From the cell containing the given text, extract its center point as (X, Y) coordinate. 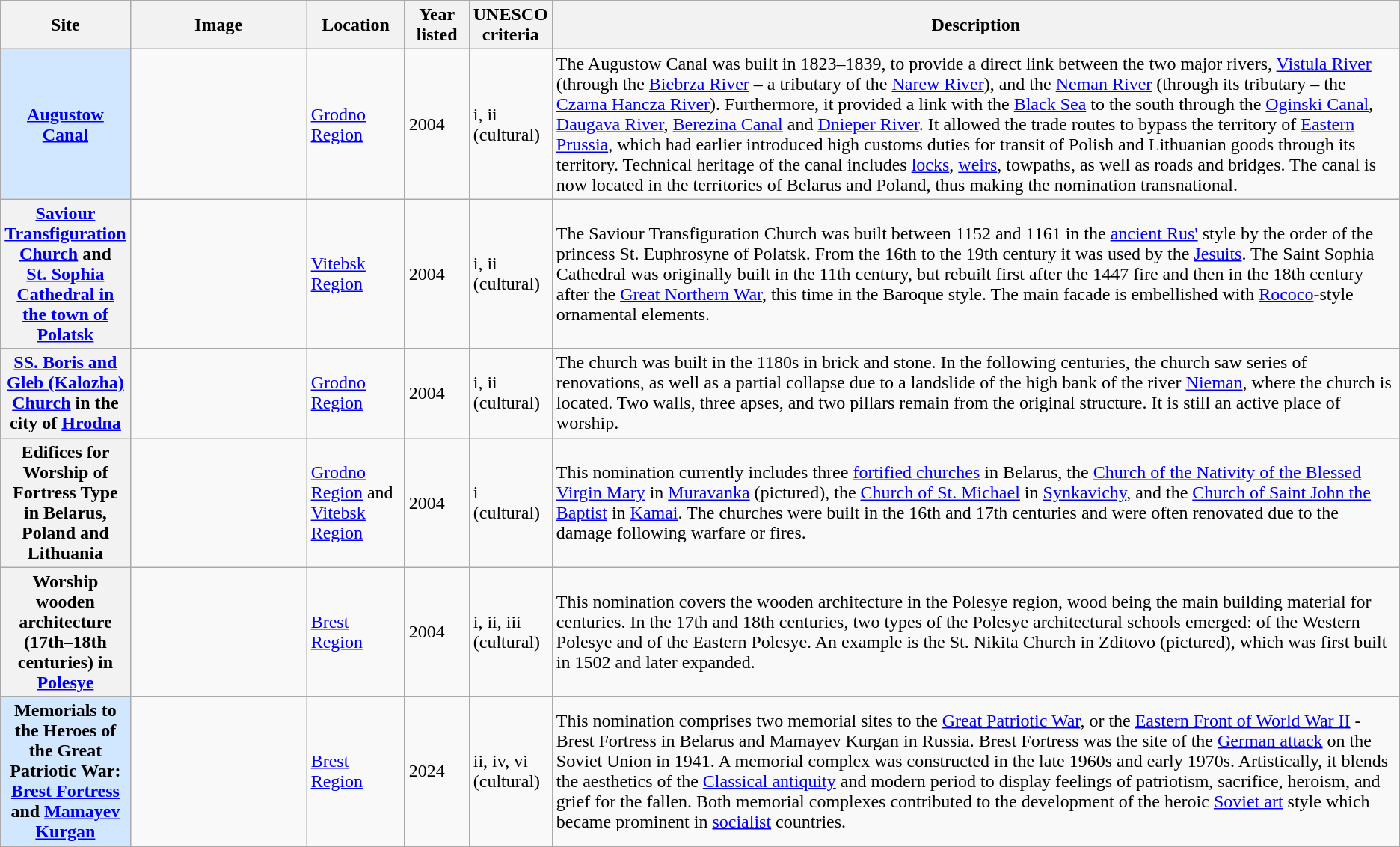
Worship wooden architecture (17th–18th centuries) in Polesye (66, 632)
ii, iv, vi (cultural) (510, 771)
Memorials to the Heroes of the Great Patriotic War: Brest Fortress and Mamayev Kurgan (66, 771)
Vitebsk Region (356, 274)
i, ii, iii (cultural) (510, 632)
Location (356, 25)
Edifices for Worship of Fortress Type in Belarus, Poland and Lithuania (66, 503)
Site (66, 25)
Description (975, 25)
Year listed (437, 25)
Image (218, 25)
Augustow Canal (66, 124)
Saviour Transfiguration Church and St. Sophia Cathedral in the town of Polatsk (66, 274)
2024 (437, 771)
Grodno Region and Vitebsk Region (356, 503)
SS. Boris and Gleb (Kalozha) Church in the city of Hrodna (66, 394)
UNESCO criteria (510, 25)
i (cultural) (510, 503)
